Identify which cell holds the provided text, then report its (X, Y) central coordinate. 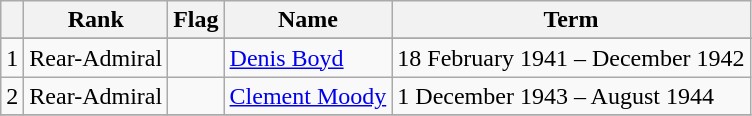
2 (12, 96)
Term (571, 20)
Rank (96, 20)
Clement Moody (308, 96)
Flag (196, 20)
1 (12, 58)
Name (308, 20)
Denis Boyd (308, 58)
1 December 1943 – August 1944 (571, 96)
18 February 1941 – December 1942 (571, 58)
